Locate the cell with the specified text and output its (X, Y) center coordinate. 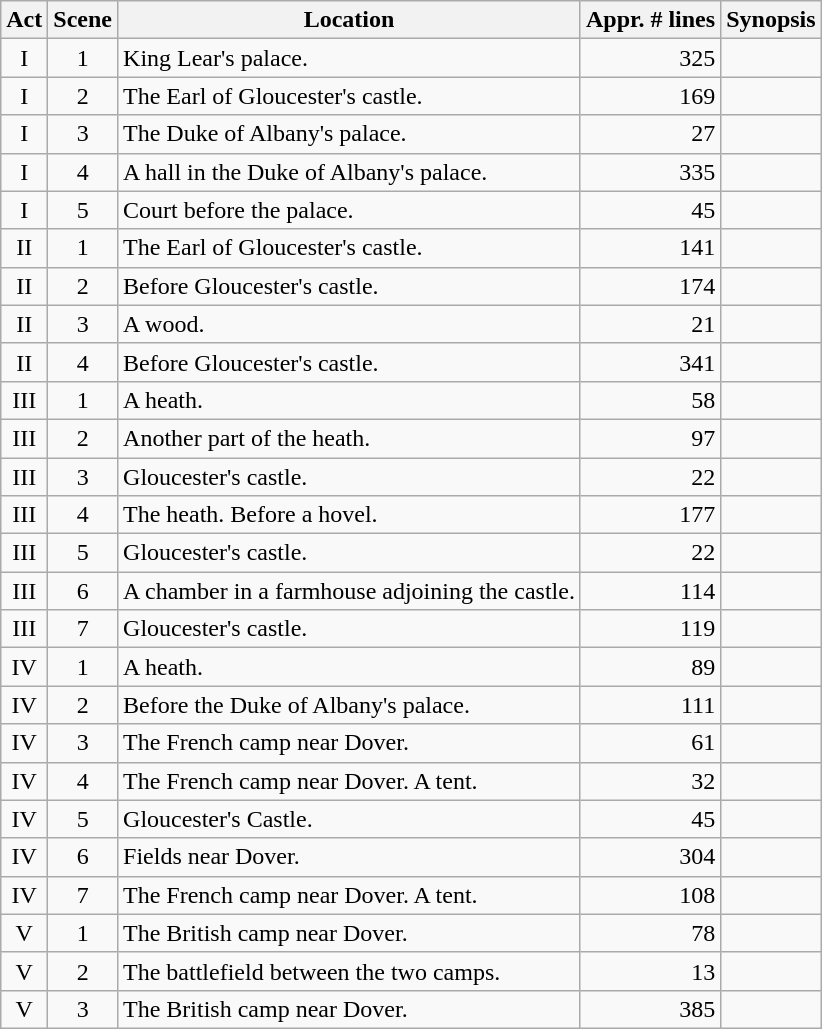
141 (650, 248)
The battlefield between the two camps. (350, 971)
Synopsis (771, 20)
114 (650, 591)
335 (650, 172)
97 (650, 438)
325 (650, 58)
A chamber in a farmhouse adjoining the castle. (350, 591)
Another part of the heath. (350, 438)
32 (650, 781)
177 (650, 515)
Appr. # lines (650, 20)
King Lear's palace. (350, 58)
119 (650, 629)
A hall in the Duke of Albany's palace. (350, 172)
Location (350, 20)
Scene (83, 20)
304 (650, 857)
A wood. (350, 324)
The French camp near Dover. (350, 743)
108 (650, 895)
78 (650, 933)
385 (650, 1009)
169 (650, 96)
The heath. Before a hovel. (350, 515)
111 (650, 705)
13 (650, 971)
21 (650, 324)
61 (650, 743)
Fields near Dover. (350, 857)
Court before the palace. (350, 210)
174 (650, 286)
89 (650, 667)
Act (24, 20)
The Duke of Albany's palace. (350, 134)
341 (650, 362)
Gloucester's Castle. (350, 819)
58 (650, 400)
27 (650, 134)
Before the Duke of Albany's palace. (350, 705)
